Extract the (X, Y) coordinate from the center of the cell holding the provided text.  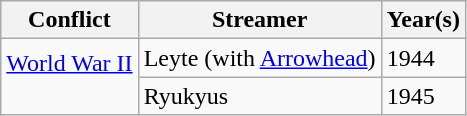
Year(s) (423, 20)
Streamer (260, 20)
1944 (423, 58)
World War II (70, 77)
1945 (423, 96)
Conflict (70, 20)
Leyte (with Arrowhead) (260, 58)
Ryukyus (260, 96)
